Output the (x, y) coordinate of the center of the cell containing the given text.  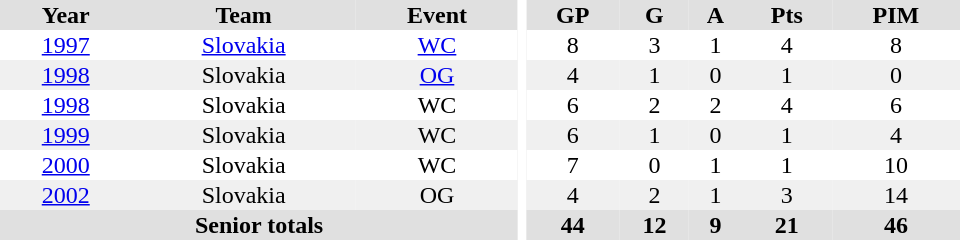
Senior totals (259, 225)
2002 (66, 195)
Team (243, 15)
1997 (66, 45)
Year (66, 15)
Pts (787, 15)
12 (655, 225)
A (715, 15)
2000 (66, 165)
21 (787, 225)
1999 (66, 135)
7 (573, 165)
46 (896, 225)
9 (715, 225)
GP (573, 15)
Event (437, 15)
G (655, 15)
10 (896, 165)
PIM (896, 15)
44 (573, 225)
14 (896, 195)
